Find where the given text appears and provide that cell's center as [x, y] coordinate. 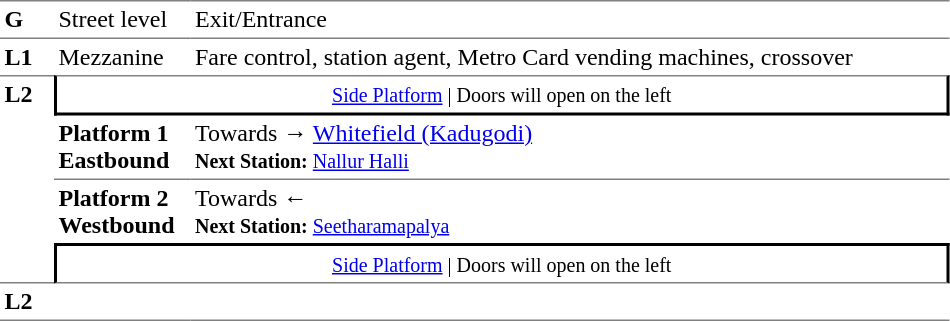
L1 [27, 57]
Fare control, station agent, Metro Card vending machines, crossover [570, 57]
Towards ← Next Station: Seetharamapalya [570, 212]
Platform 1Eastbound [122, 148]
Street level [122, 20]
L2 [27, 179]
Towards → Whitefield (Kadugodi)Next Station: Nallur Halli [570, 148]
G [27, 20]
Mezzanine [122, 57]
Platform 2 Westbound [122, 212]
Exit/Entrance [570, 20]
